Return the [X, Y] coordinate for the center point of the cell that contains the specified text.  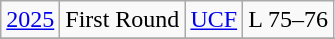
L 75–76 [288, 20]
2025 [30, 20]
First Round [122, 20]
UCF [214, 20]
